Provide the [x, y] coordinate of the cell's center where the given text is located.  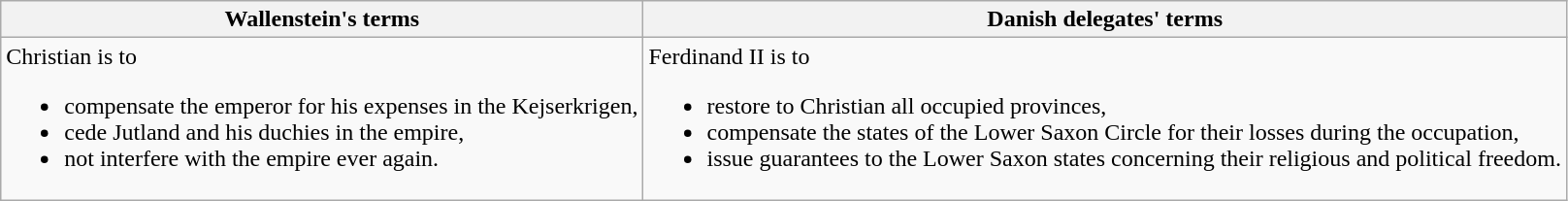
Danish delegates' terms [1104, 19]
Wallenstein's terms [322, 19]
